Provide the (x, y) coordinate of the cell's center where the given text is located.  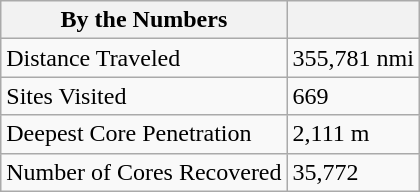
35,772 (353, 172)
355,781 nmi (353, 58)
Number of Cores Recovered (144, 172)
Distance Traveled (144, 58)
Deepest Core Penetration (144, 134)
2,111 m (353, 134)
669 (353, 96)
By the Numbers (144, 20)
Sites Visited (144, 96)
